Detect which cell encompasses the target text, then output its [x, y] center coordinate. 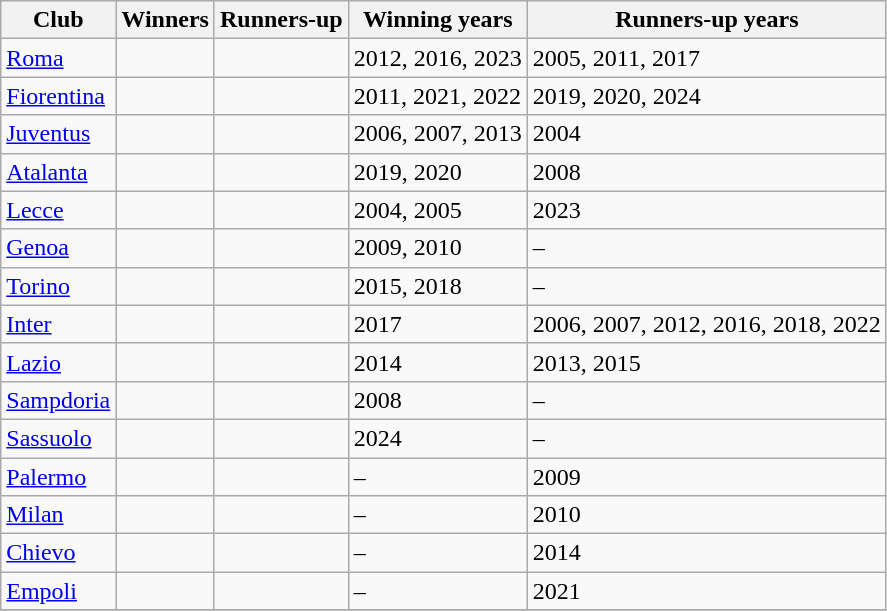
2013, 2015 [706, 362]
Juventus [58, 134]
Atalanta [58, 172]
Fiorentina [58, 96]
Lazio [58, 362]
2015, 2018 [438, 286]
Roma [58, 58]
2004 [706, 134]
2010 [706, 515]
Club [58, 20]
2019, 2020 [438, 172]
2023 [706, 210]
Inter [58, 324]
2024 [438, 438]
Winners [166, 20]
2009 [706, 477]
Winning years [438, 20]
Genoa [58, 248]
2006, 2007, 2012, 2016, 2018, 2022 [706, 324]
2005, 2011, 2017 [706, 58]
Chievo [58, 553]
2019, 2020, 2024 [706, 96]
Lecce [58, 210]
Empoli [58, 591]
2004, 2005 [438, 210]
Torino [58, 286]
Sassuolo [58, 438]
Sampdoria [58, 400]
2009, 2010 [438, 248]
Milan [58, 515]
Runners-up [281, 20]
Runners-up years [706, 20]
2012, 2016, 2023 [438, 58]
2011, 2021, 2022 [438, 96]
2021 [706, 591]
2006, 2007, 2013 [438, 134]
Palermo [58, 477]
2017 [438, 324]
